Identify which cell holds the provided text, then report its (X, Y) central coordinate. 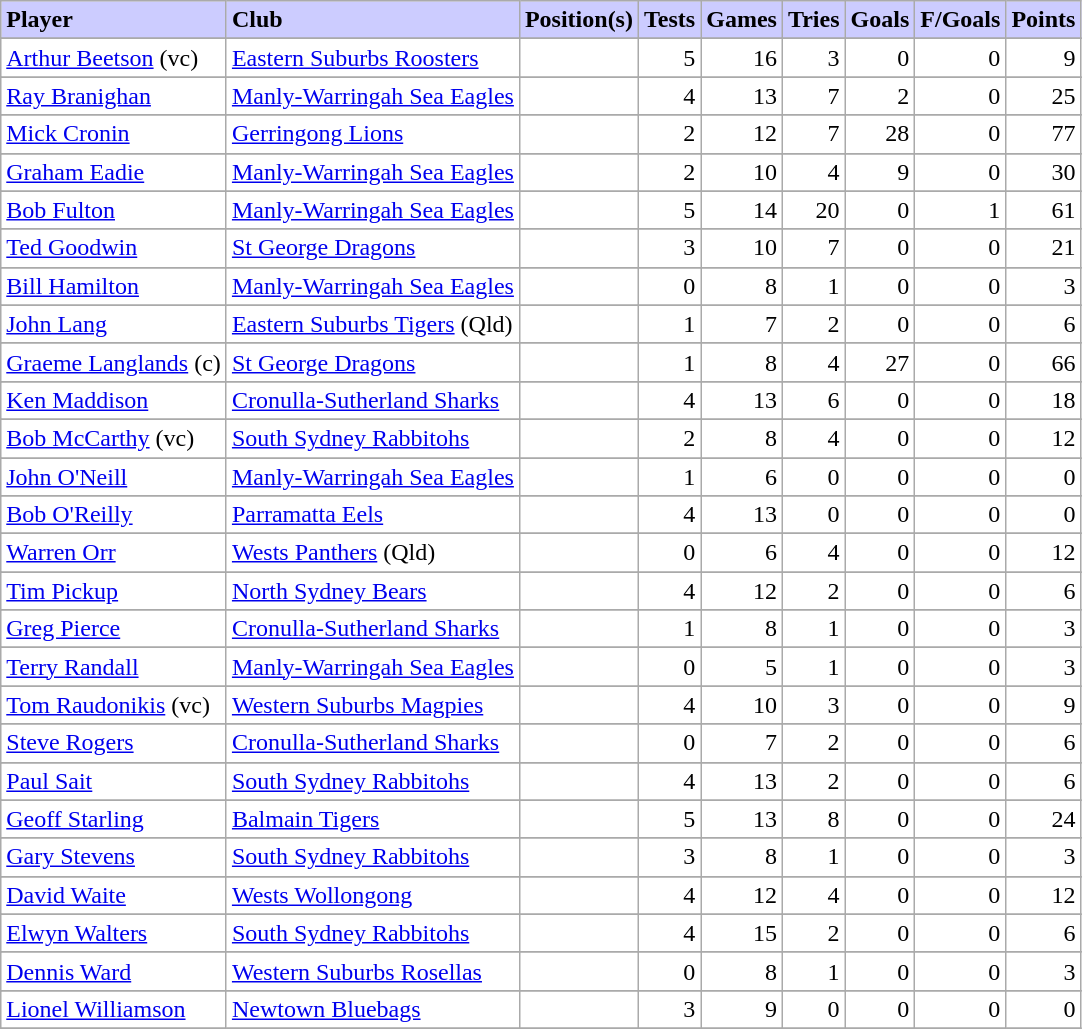
Bob Fulton (114, 210)
24 (1044, 819)
Balmain Tigers (372, 819)
Ray Branighan (114, 96)
Greg Pierce (114, 629)
Goals (880, 20)
Paul Sait (114, 781)
15 (742, 933)
Terry Randall (114, 667)
Ted Goodwin (114, 248)
Graeme Langlands (c) (114, 362)
Tim Pickup (114, 591)
Parramatta Eels (372, 515)
27 (880, 362)
Tests (669, 20)
Tom Raudonikis (vc) (114, 705)
Geoff Starling (114, 819)
Eastern Suburbs Roosters (372, 58)
Gary Stevens (114, 857)
Western Suburbs Rosellas (372, 971)
Eastern Suburbs Tigers (Qld) (372, 324)
Bob McCarthy (vc) (114, 438)
21 (1044, 248)
61 (1044, 210)
Player (114, 20)
Elwyn Walters (114, 933)
Games (742, 20)
Arthur Beetson (vc) (114, 58)
28 (880, 134)
20 (814, 210)
Wests Panthers (Qld) (372, 553)
18 (1044, 400)
Gerringong Lions (372, 134)
Points (1044, 20)
North Sydney Bears (372, 591)
Newtown Bluebags (372, 1009)
16 (742, 58)
Ken Maddison (114, 400)
Warren Orr (114, 553)
Bill Hamilton (114, 286)
Wests Wollongong (372, 895)
Lionel Williamson (114, 1009)
F/Goals (960, 20)
14 (742, 210)
Mick Cronin (114, 134)
Dennis Ward (114, 971)
John Lang (114, 324)
Western Suburbs Magpies (372, 705)
Position(s) (578, 20)
77 (1044, 134)
David Waite (114, 895)
30 (1044, 172)
Bob O'Reilly (114, 515)
John O'Neill (114, 477)
Tries (814, 20)
Graham Eadie (114, 172)
25 (1044, 96)
Steve Rogers (114, 743)
Club (372, 20)
66 (1044, 362)
